Return the [X, Y] coordinate for the center point of the cell that contains the specified text.  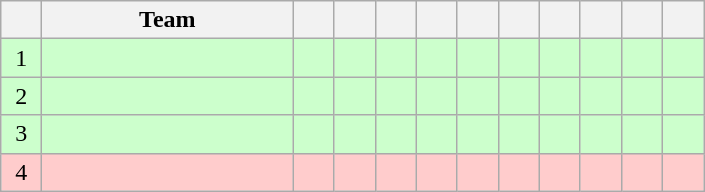
4 [22, 172]
2 [22, 96]
Team [168, 20]
3 [22, 134]
1 [22, 58]
